Pinpoint the cell where the given text exists, returning its (x, y) midpoint coordinate. 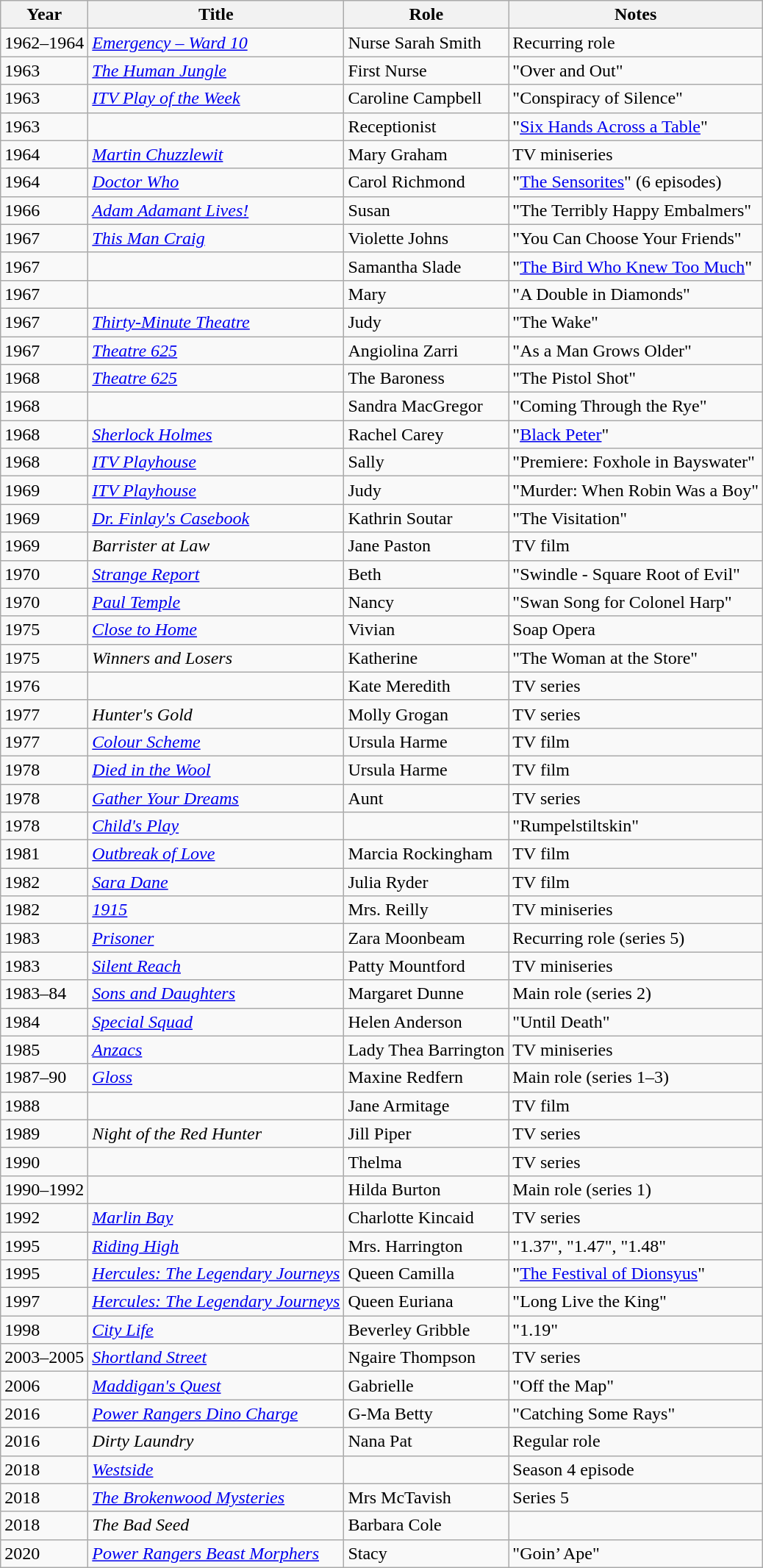
Jill Piper (426, 1134)
1987–90 (44, 1078)
Special Squad (216, 1022)
Martin Chuzzlewit (216, 154)
This Man Craig (216, 238)
Nurse Sarah Smith (426, 43)
Strange Report (216, 574)
Sandra MacGregor (426, 407)
Main role (series 1–3) (636, 1078)
1983–84 (44, 994)
Title (216, 15)
1981 (44, 854)
Vivian (426, 630)
The Human Jungle (216, 71)
1998 (44, 1330)
Angiolina Zarri (426, 351)
Marcia Rockingham (426, 854)
"The Woman at the Store" (636, 658)
Nana Pat (426, 1442)
"The Terribly Happy Embalmers" (636, 210)
Recurring role (636, 43)
Hunter's Gold (216, 714)
Mrs. Harrington (426, 1246)
Beverley Gribble (426, 1330)
Anzacs (216, 1050)
Main role (series 2) (636, 994)
Kate Meredith (426, 686)
G-Ma Betty (426, 1414)
"Rumpelstiltskin" (636, 826)
"Coming Through the Rye" (636, 407)
Series 5 (636, 1497)
"Swan Song for Colonel Harp" (636, 602)
"Murder: When Robin Was a Boy" (636, 490)
Charlotte Kincaid (426, 1217)
Child's Play (216, 826)
1962–1964 (44, 43)
1992 (44, 1217)
Gather Your Dreams (216, 798)
"Until Death" (636, 1022)
1989 (44, 1134)
1990 (44, 1161)
Gloss (216, 1078)
Role (426, 15)
"You Can Choose Your Friends" (636, 238)
"Over and Out" (636, 71)
Died in the Wool (216, 770)
Riding High (216, 1246)
Katherine (426, 658)
1984 (44, 1022)
"The Sensorites" (6 episodes) (636, 182)
Doctor Who (216, 182)
Maxine Redfern (426, 1078)
Emergency – Ward 10 (216, 43)
Carol Richmond (426, 182)
Mrs McTavish (426, 1497)
Westside (216, 1469)
"Conspiracy of Silence" (636, 99)
Hilda Burton (426, 1189)
1988 (44, 1106)
Zara Moonbeam (426, 938)
"The Bird Who Knew Too Much" (636, 266)
Sara Dane (216, 882)
Recurring role (series 5) (636, 938)
Power Rangers Dino Charge (216, 1414)
"Off the Map" (636, 1386)
Sally (426, 462)
The Bad Seed (216, 1525)
"Black Peter" (636, 434)
Julia Ryder (426, 882)
Sherlock Holmes (216, 434)
The Baroness (426, 379)
First Nurse (426, 71)
Adam Adamant Lives! (216, 210)
"The Pistol Shot" (636, 379)
2003–2005 (44, 1358)
Stacy (426, 1553)
The Brokenwood Mysteries (216, 1497)
Maddigan's Quest (216, 1386)
Receptionist (426, 126)
Ngaire Thompson (426, 1358)
Thelma (426, 1161)
Sons and Daughters (216, 994)
"Catching Some Rays" (636, 1414)
Queen Camilla (426, 1274)
Gabrielle (426, 1386)
Caroline Campbell (426, 99)
Aunt (426, 798)
Prisoner (216, 938)
Paul Temple (216, 602)
"Premiere: Foxhole in Bayswater" (636, 462)
Season 4 episode (636, 1469)
Main role (series 1) (636, 1189)
Colour Scheme (216, 742)
1997 (44, 1302)
1915 (216, 910)
"The Festival of Dionsyus" (636, 1274)
Nancy (426, 602)
Mary Graham (426, 154)
Susan (426, 210)
Queen Euriana (426, 1302)
"As a Man Grows Older" (636, 351)
Silent Reach (216, 966)
Notes (636, 15)
Outbreak of Love (216, 854)
Patty Mountford (426, 966)
"1.19" (636, 1330)
1966 (44, 210)
Barrister at Law (216, 546)
"The Wake" (636, 322)
Helen Anderson (426, 1022)
"Goin’ Ape" (636, 1553)
ITV Play of the Week (216, 99)
Jane Paston (426, 546)
Dirty Laundry (216, 1442)
Dr. Finlay's Casebook (216, 518)
Samantha Slade (426, 266)
Beth (426, 574)
1985 (44, 1050)
Power Rangers Beast Morphers (216, 1553)
"Six Hands Across a Table" (636, 126)
Marlin Bay (216, 1217)
City Life (216, 1330)
Regular role (636, 1442)
Close to Home (216, 630)
Thirty-Minute Theatre (216, 322)
Soap Opera (636, 630)
Violette Johns (426, 238)
Year (44, 15)
Winners and Losers (216, 658)
"Long Live the King" (636, 1302)
"Swindle - Square Root of Evil" (636, 574)
"The Visitation" (636, 518)
Margaret Dunne (426, 994)
1976 (44, 686)
"1.37", "1.47", "1.48" (636, 1246)
"A Double in Diamonds" (636, 294)
Mrs. Reilly (426, 910)
Kathrin Soutar (426, 518)
2020 (44, 1553)
Shortland Street (216, 1358)
2006 (44, 1386)
1990–1992 (44, 1189)
Lady Thea Barrington (426, 1050)
Night of the Red Hunter (216, 1134)
Molly Grogan (426, 714)
Mary (426, 294)
Rachel Carey (426, 434)
Jane Armitage (426, 1106)
Barbara Cole (426, 1525)
